Find where the given text appears and provide that cell's center as [X, Y] coordinate. 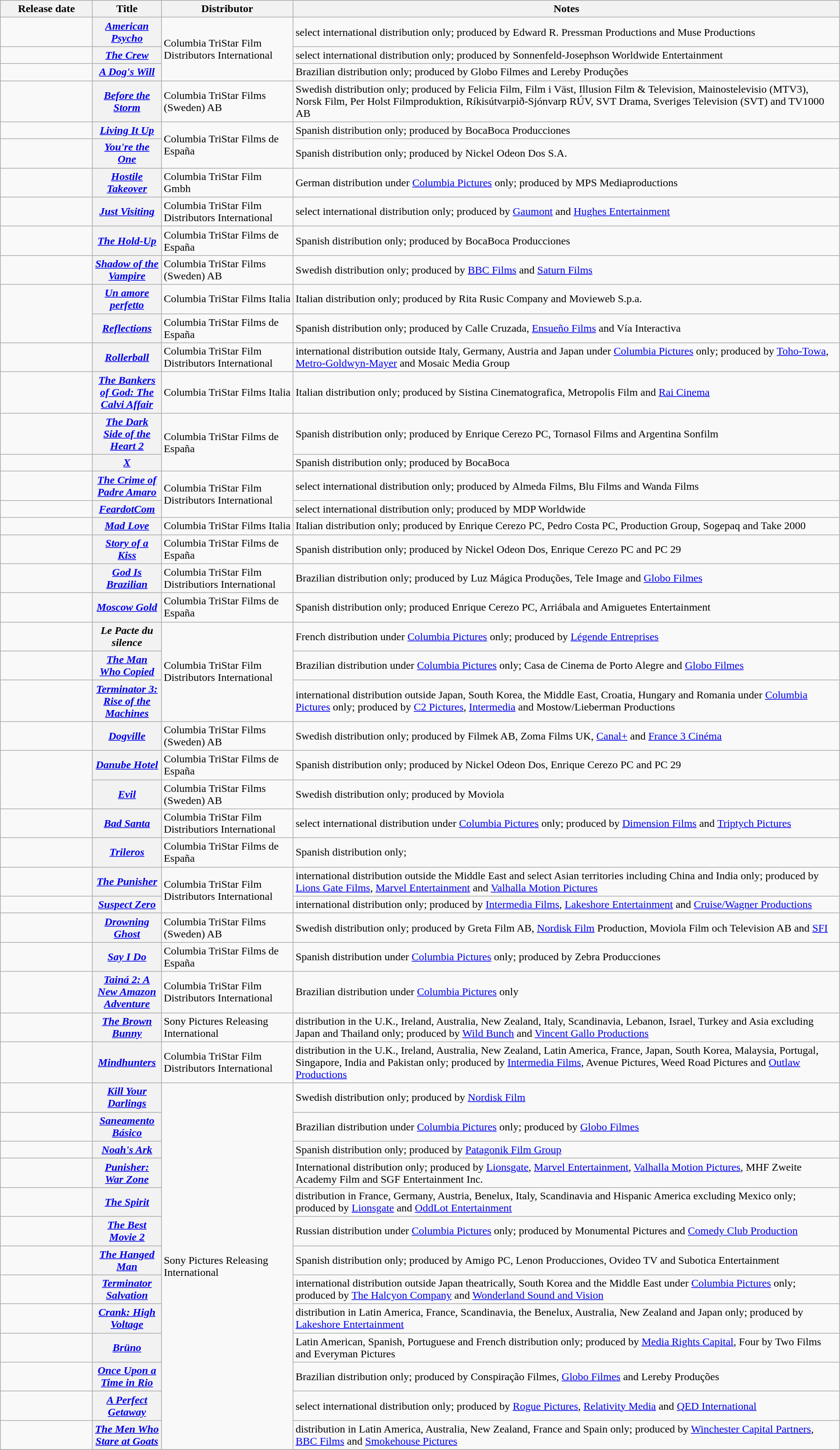
Un amore perfetto [127, 299]
German distribution under Columbia Pictures only; produced by MPS Mediaproductions [567, 183]
The Bankers of God: The Calvi Affair [127, 393]
The Best Movie 2 [127, 1231]
Swedish distribution only; produced by Filmek AB, Zoma Films UK, Canal+ and France 3 Cinéma [567, 736]
Italian distribution only; produced by Rita Rusic Company and Movieweb S.p.a. [567, 299]
Noah's Ark [127, 1150]
Drowning Ghost [127, 928]
Italian distribution only; produced by Sistina Cinematografica, Metropolis Film and Rai Cinema [567, 393]
Trileros [127, 852]
Spanish distribution only; produced by Calle Cruzada, Ensueño Films and Vía Interactiva [567, 328]
Evil [127, 794]
Bad Santa [127, 824]
Swedish distribution only; produced by Nordisk Film [567, 1098]
The Crew [127, 55]
A Dog's Will [127, 72]
Hostile Takeover [127, 183]
You're the One [127, 153]
X [127, 463]
The Men Who Stare at Goats [127, 1435]
The Dark Side of the Heart 2 [127, 434]
Release date [47, 9]
Spanish distribution under Columbia Pictures only; produced by Zebra Producciones [567, 957]
select international distribution only; produced by Rogue Pictures, Relativity Media and QED International [567, 1406]
Dogville [127, 736]
Italian distribution only; produced by Enrique Cerezo PC, Pedro Costa PC, Production Group, Sogepaq and Take 2000 [567, 526]
Spanish distribution only; produced by Patagonik Film Group [567, 1150]
Latin American, Spanish, Portuguese and French distribution only; produced by Media Rights Capital, Four by Two Films and Everyman Pictures [567, 1347]
Brazilian distribution under Columbia Pictures only; Casa de Cinema de Porto Alegre and Globo Filmes [567, 665]
The Spirit [127, 1202]
Before the Storm [127, 101]
Brazilian distribution under Columbia Pictures only [567, 992]
Brazilian distribution only; produced by Globo Filmes and Lereby Produções [567, 72]
The Man Who Copied [127, 665]
Distributor [227, 9]
Rollerball [127, 357]
Spanish distribution only; produced by Amigo PC, Lenon Producciones, Ovideo TV and Subotica Entertainment [567, 1260]
Swedish distribution only; produced by BBC Films and Saturn Films [567, 269]
Brüno [127, 1347]
select international distribution only; produced by MDP Worldwide [567, 509]
select international distribution only; produced by Edward R. Pressman Productions and Muse Productions [567, 32]
Kill Your Darlings [127, 1098]
Punisher: War Zone [127, 1173]
Brazilian distribution only; produced by Luz Mágica Produções, Tele Image and Globo Filmes [567, 578]
Shadow of the Vampire [127, 269]
Spanish distribution only; produced by Nickel Odeon Dos S.A. [567, 153]
Swedish distribution only; produced by Greta Film AB, Nordisk Film Production, Moviola Film och Television AB and SFI [567, 928]
Spanish distribution only; produced by Enrique Cerezo PC, Tornasol Films and Argentina Sonfilm [567, 434]
Le Pacte du silence [127, 637]
The Brown Bunny [127, 1027]
Mad Love [127, 526]
The Punisher [127, 882]
Reflections [127, 328]
Once Upon a Time in Rio [127, 1377]
Saneamento Básico [127, 1126]
Terminator 3: Rise of the Machines [127, 701]
Suspect Zero [127, 905]
American Psycho [127, 32]
Spanish distribution only; [567, 852]
FeardotCom [127, 509]
Spanish distribution only; produced by BocaBoca [567, 463]
The Crime of Padre Amaro [127, 486]
Terminator Salvation [127, 1289]
God Is Brazilian [127, 578]
Brazilian distribution only; produced by Conspiração Filmes, Globo Filmes and Lereby Produções [567, 1377]
Story of a Kiss [127, 549]
Living It Up [127, 130]
Tainá 2: A New Amazon Adventure [127, 992]
Crank: High Voltage [127, 1319]
Swedish distribution only; produced by Moviola [567, 794]
The Hold-Up [127, 241]
select international distribution under Columbia Pictures only; produced by Dimension Films and Triptych Pictures [567, 824]
Moscow Gold [127, 607]
Mindhunters [127, 1062]
Title [127, 9]
Notes [567, 9]
distribution in Latin America, France, Scandinavia, the Benelux, Australia, New Zealand and Japan only; produced by Lakeshore Entertainment [567, 1319]
select international distribution only; produced by Sonnenfeld-Josephson Worldwide Entertainment [567, 55]
select international distribution only; produced by Gaumont and Hughes Entertainment [567, 211]
international distribution only; produced by Intermedia Films, Lakeshore Entertainment and Cruise/Wagner Productions [567, 905]
Columbia TriStar Film Gmbh [227, 183]
select international distribution only; produced by Almeda Films, Blu Films and Wanda Films [567, 486]
Danube Hotel [127, 765]
Just Visiting [127, 211]
Spanish distribution only; produced Enrique Cerezo PC, Arriábala and Amiguetes Entertainment [567, 607]
The Hanged Man [127, 1260]
Russian distribution under Columbia Pictures only; produced by Monumental Pictures and Comedy Club Production [567, 1231]
Say I Do [127, 957]
Brazilian distribution under Columbia Pictures only; produced by Globo Filmes [567, 1126]
A Perfect Getaway [127, 1406]
French distribution under Columbia Pictures only; produced by Légende Entreprises [567, 637]
